Extract the (X, Y) coordinate from the center of the cell holding the provided text.  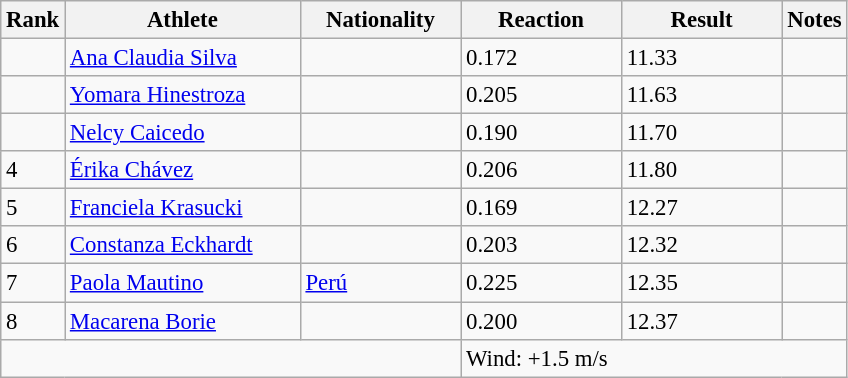
Constanza Eckhardt (183, 245)
0.200 (542, 321)
0.190 (542, 133)
12.37 (702, 321)
Nelcy Caicedo (183, 133)
11.33 (702, 58)
12.32 (702, 245)
Perú (380, 283)
6 (33, 245)
Franciela Krasucki (183, 208)
Notes (814, 20)
11.80 (702, 170)
5 (33, 208)
12.27 (702, 208)
0.206 (542, 170)
0.172 (542, 58)
0.205 (542, 95)
Érika Chávez (183, 170)
Nationality (380, 20)
4 (33, 170)
7 (33, 283)
Macarena Borie (183, 321)
0.169 (542, 208)
0.203 (542, 245)
Reaction (542, 20)
11.70 (702, 133)
Paola Mautino (183, 283)
8 (33, 321)
Ana Claudia Silva (183, 58)
0.225 (542, 283)
Wind: +1.5 m/s (654, 358)
11.63 (702, 95)
Yomara Hinestroza (183, 95)
Rank (33, 20)
Result (702, 20)
12.35 (702, 283)
Athlete (183, 20)
